From the cell containing the given text, extract its center point as [x, y] coordinate. 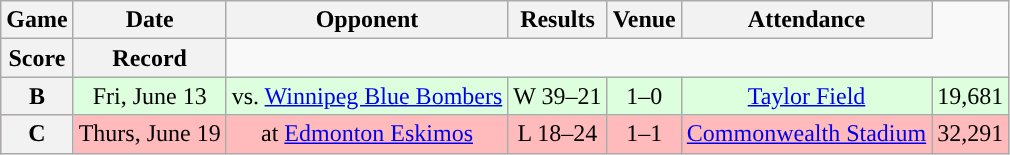
at Edmonton Eskimos [367, 134]
B [37, 96]
Attendance [806, 20]
Venue [644, 20]
Opponent [367, 20]
Thurs, June 19 [150, 134]
Fri, June 13 [150, 96]
1–1 [644, 134]
Game [37, 20]
Commonwealth Stadium [806, 134]
32,291 [970, 134]
L 18–24 [558, 134]
Results [558, 20]
W 39–21 [558, 96]
Score [37, 58]
vs. Winnipeg Blue Bombers [367, 96]
Taylor Field [806, 96]
C [37, 134]
Record [150, 58]
1–0 [644, 96]
Date [150, 20]
19,681 [970, 96]
